Determine the [x, y] coordinate at the center of the cell enclosing the given text.  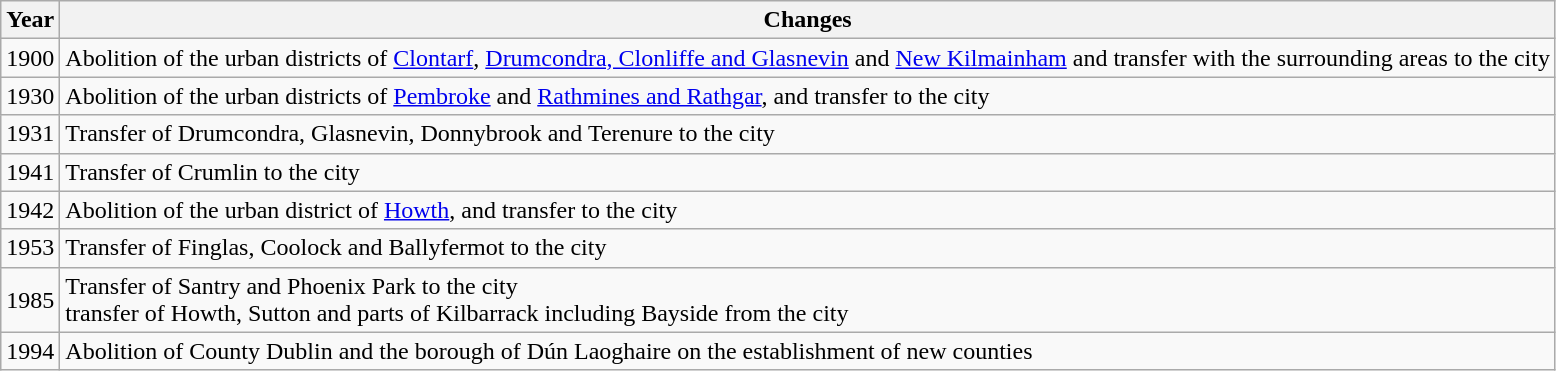
Transfer of Finglas, Coolock and Ballyfermot to the city [808, 248]
Transfer of Drumcondra, Glasnevin, Donnybrook and Terenure to the city [808, 134]
1953 [30, 248]
Abolition of County Dublin and the borough of Dún Laoghaire on the establishment of new counties [808, 351]
Year [30, 20]
Abolition of the urban district of Howth, and transfer to the city [808, 210]
1941 [30, 172]
Transfer of Crumlin to the city [808, 172]
Changes [808, 20]
1942 [30, 210]
Transfer of Santry and Phoenix Park to the citytransfer of Howth, Sutton and parts of Kilbarrack including Bayside from the city [808, 300]
1985 [30, 300]
1900 [30, 58]
Abolition of the urban districts of Pembroke and Rathmines and Rathgar, and transfer to the city [808, 96]
1994 [30, 351]
1931 [30, 134]
1930 [30, 96]
